Pinpoint the cell where the given text exists, returning its [X, Y] midpoint coordinate. 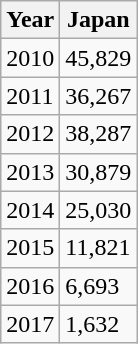
36,267 [98, 96]
2010 [30, 58]
30,879 [98, 172]
2012 [30, 134]
Japan [98, 20]
25,030 [98, 210]
Year [30, 20]
2016 [30, 286]
11,821 [98, 248]
2013 [30, 172]
38,287 [98, 134]
1,632 [98, 324]
2014 [30, 210]
2017 [30, 324]
2011 [30, 96]
2015 [30, 248]
45,829 [98, 58]
6,693 [98, 286]
